Return (x, y) of the center of cell containing provided text 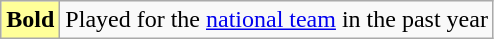
Bold (30, 20)
Played for the national team in the past year (277, 20)
